Return the (x, y) coordinate for the center point of the cell that contains the specified text.  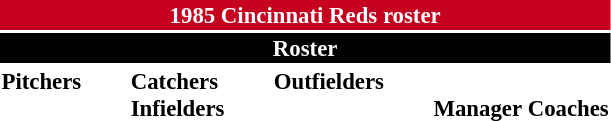
1985 Cincinnati Reds roster (305, 15)
Roster (305, 48)
